Scan for the cell matching the given text and deliver its (x, y) coordinate at center. 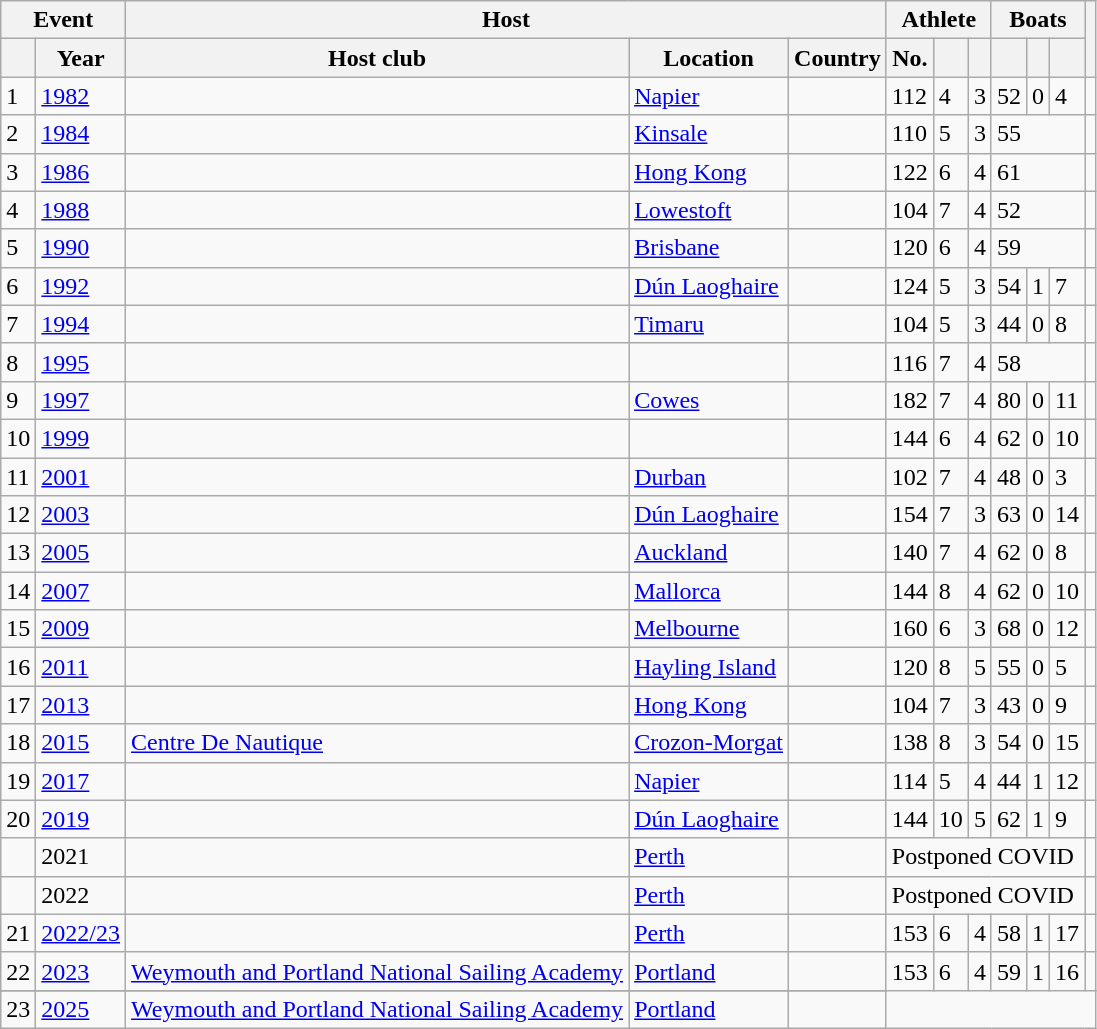
2025 (81, 1009)
1984 (81, 134)
1988 (81, 210)
68 (1008, 629)
2022 (81, 895)
138 (910, 743)
124 (910, 286)
22 (18, 971)
43 (1008, 705)
Timaru (709, 324)
Kinsale (709, 134)
102 (910, 477)
2007 (81, 591)
Melbourne (709, 629)
2017 (81, 781)
2015 (81, 743)
Athlete (938, 20)
Boats (1038, 20)
48 (1008, 477)
1982 (81, 96)
154 (910, 515)
110 (910, 134)
1986 (81, 172)
2019 (81, 819)
Location (709, 58)
Host club (378, 58)
Lowestoft (709, 210)
Event (64, 20)
160 (910, 629)
2011 (81, 667)
1990 (81, 248)
1999 (81, 438)
140 (910, 553)
1994 (81, 324)
Host (506, 20)
Auckland (709, 553)
19 (18, 781)
Country (838, 58)
80 (1008, 400)
13 (18, 553)
122 (910, 172)
182 (910, 400)
112 (910, 96)
2013 (81, 705)
2005 (81, 553)
2022/23 (81, 933)
116 (910, 362)
No. (910, 58)
1997 (81, 400)
2021 (81, 857)
2003 (81, 515)
Durban (709, 477)
23 (18, 1009)
Crozon-Morgat (709, 743)
Mallorca (709, 591)
114 (910, 781)
21 (18, 933)
2023 (81, 971)
1992 (81, 286)
Cowes (709, 400)
2009 (81, 629)
Brisbane (709, 248)
Hayling Island (709, 667)
61 (1038, 172)
63 (1008, 515)
1995 (81, 362)
2 (18, 134)
18 (18, 743)
Year (81, 58)
Centre De Nautique (378, 743)
2001 (81, 477)
20 (18, 819)
